Identify which cell holds the provided text, then report its (x, y) central coordinate. 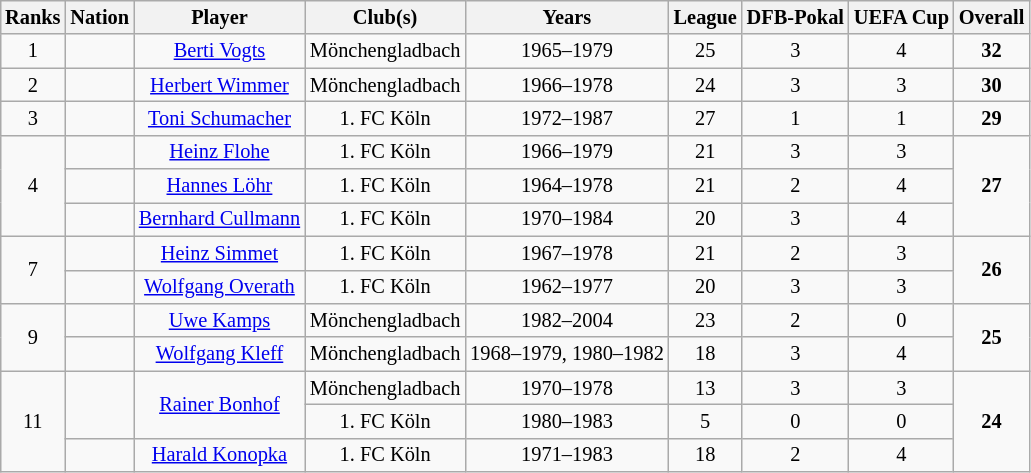
1972–1987 (566, 118)
Nation (100, 17)
Overall (992, 17)
29 (992, 118)
32 (992, 51)
Uwe Kamps (220, 320)
1968–1979, 1980–1982 (566, 354)
30 (992, 85)
Wolfgang Overath (220, 287)
DFB-Pokal (796, 17)
1962–1977 (566, 287)
League (706, 17)
9 (32, 336)
1967–1978 (566, 253)
Wolfgang Kleff (220, 354)
Harald Konopka (220, 455)
Heinz Flohe (220, 152)
1982–2004 (566, 320)
1980–1983 (566, 421)
Rainer Bonhof (220, 404)
1971–1983 (566, 455)
26 (992, 270)
13 (706, 388)
UEFA Cup (902, 17)
1964–1978 (566, 186)
Player (220, 17)
Years (566, 17)
1966–1978 (566, 85)
Toni Schumacher (220, 118)
7 (32, 270)
23 (706, 320)
1970–1978 (566, 388)
Berti Vogts (220, 51)
Bernhard Cullmann (220, 219)
Club(s) (385, 17)
5 (706, 421)
Ranks (32, 17)
Heinz Simmet (220, 253)
1970–1984 (566, 219)
1965–1979 (566, 51)
Hannes Löhr (220, 186)
1966–1979 (566, 152)
Herbert Wimmer (220, 85)
11 (32, 422)
